Extract the [x, y] coordinate from the center of the cell holding the provided text.  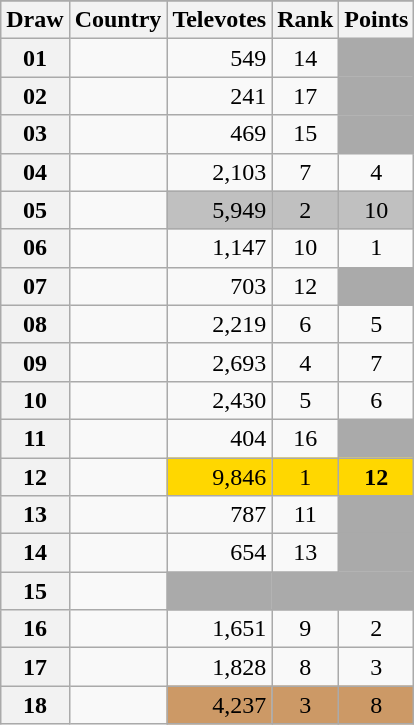
02 [35, 96]
08 [35, 324]
Televotes [220, 20]
469 [220, 134]
404 [220, 438]
09 [35, 362]
2,219 [220, 324]
18 [35, 705]
2,430 [220, 400]
07 [35, 286]
4,237 [220, 705]
654 [220, 553]
241 [220, 96]
549 [220, 58]
06 [35, 248]
03 [35, 134]
5,949 [220, 210]
1,651 [220, 629]
05 [35, 210]
1,147 [220, 248]
9 [306, 629]
787 [220, 515]
2,103 [220, 172]
1,828 [220, 667]
04 [35, 172]
9,846 [220, 477]
2,693 [220, 362]
Country [118, 20]
Points [376, 20]
01 [35, 58]
Draw [35, 20]
Rank [306, 20]
703 [220, 286]
